Search for the cell housing the specified text and yield its (X, Y) center coordinate. 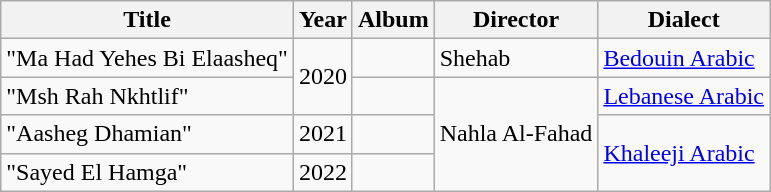
2021 (322, 134)
Shehab (516, 58)
"Sayed El Hamga" (148, 172)
Album (393, 20)
Nahla Al-Fahad (516, 134)
Dialect (684, 20)
"Ma Had Yehes Bi Elaasheq" (148, 58)
Lebanese Arabic (684, 96)
Title (148, 20)
"Msh Rah Nkhtlif" (148, 96)
Bedouin Arabic (684, 58)
Khaleeji Arabic (684, 153)
"Aasheg Dhamian" (148, 134)
2022 (322, 172)
Director (516, 20)
2020 (322, 77)
Year (322, 20)
